Return (X, Y) of the center of cell containing provided text 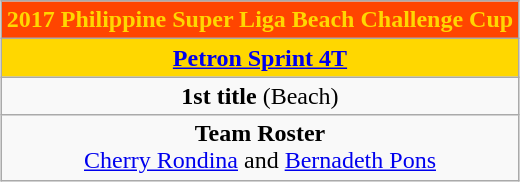
2017 Philippine Super Liga Beach Challenge Cup (260, 20)
Petron Sprint 4T (260, 58)
Team RosterCherry Rondina and Bernadeth Pons (260, 148)
1st title (Beach) (260, 96)
